Return the (X, Y) coordinate for the center point of the cell that contains the specified text.  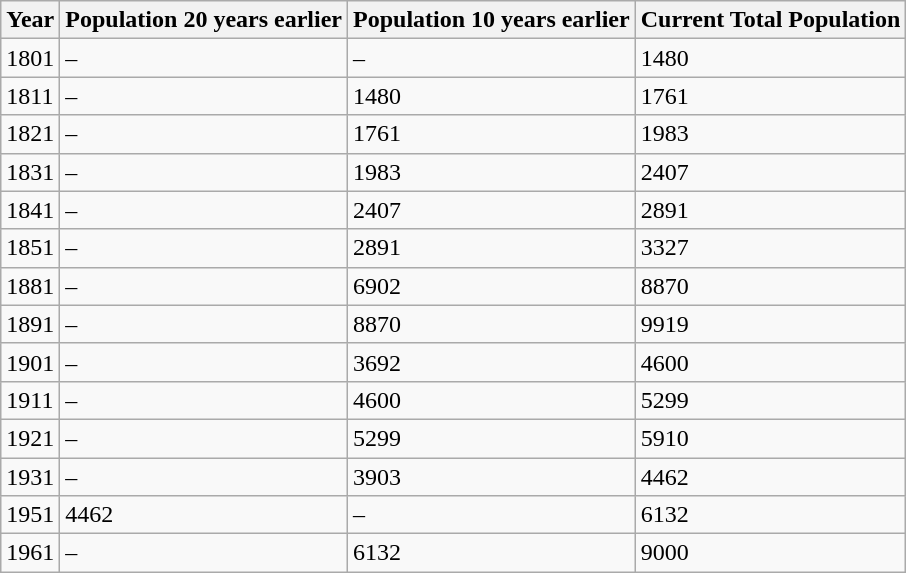
3692 (492, 362)
9000 (770, 553)
Current Total Population (770, 20)
Year (30, 20)
1921 (30, 438)
1901 (30, 362)
1951 (30, 515)
1961 (30, 553)
9919 (770, 324)
5910 (770, 438)
3903 (492, 477)
1801 (30, 58)
1931 (30, 477)
Population 20 years earlier (204, 20)
1841 (30, 210)
1821 (30, 134)
3327 (770, 248)
1831 (30, 172)
1851 (30, 248)
1891 (30, 324)
1811 (30, 96)
6902 (492, 286)
Population 10 years earlier (492, 20)
1881 (30, 286)
1911 (30, 400)
